Capture the cell that displays the provided text and extract its [X, Y] central coordinate. 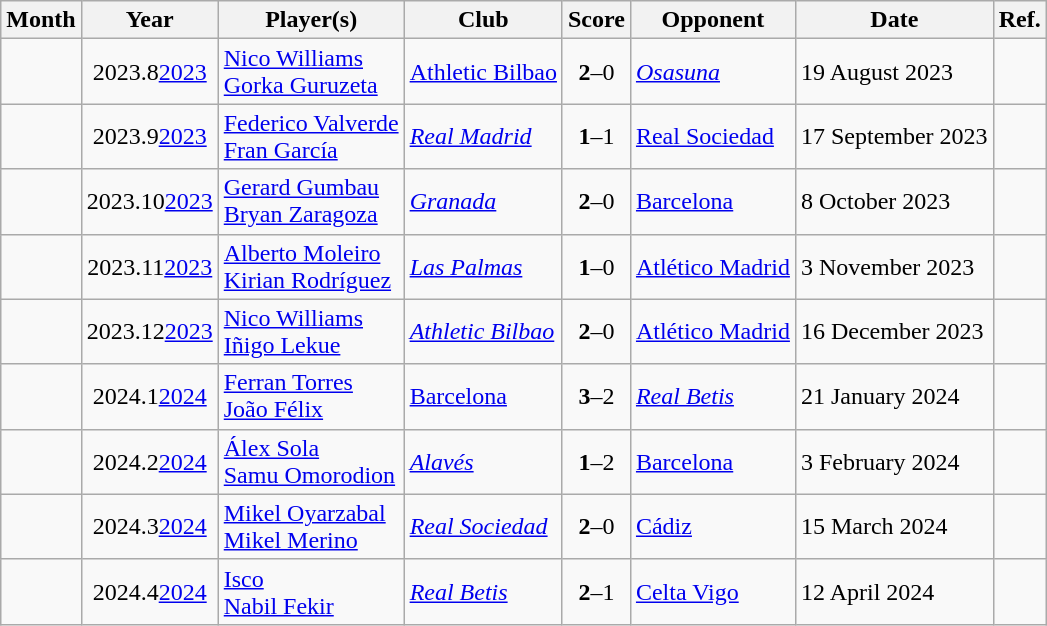
Federico Valverde Fran García [311, 136]
Cádiz [712, 526]
2024.12024 [150, 396]
Alavés [483, 462]
Year [150, 20]
Osasuna [712, 72]
Mikel Oyarzabal Mikel Merino [311, 526]
Club [483, 20]
2023.122023 [150, 332]
Gerard Gumbau Bryan Zaragoza [311, 202]
2024.22024 [150, 462]
2023.102023 [150, 202]
1–1 [596, 136]
Granada [483, 202]
Nico Williams Iñigo Lekue [311, 332]
3 February 2024 [894, 462]
2023.112023 [150, 266]
2–1 [596, 592]
3–2 [596, 396]
Alberto Moleiro Kirian Rodríguez [311, 266]
Las Palmas [483, 266]
Álex Sola Samu Omorodion [311, 462]
Real Madrid [483, 136]
Ref. [1020, 20]
2024.42024 [150, 592]
Player(s) [311, 20]
Date [894, 20]
3 November 2023 [894, 266]
19 August 2023 [894, 72]
Nico Williams Gorka Guruzeta [311, 72]
8 October 2023 [894, 202]
Isco Nabil Fekir [311, 592]
1–2 [596, 462]
15 March 2024 [894, 526]
Month [41, 20]
Score [596, 20]
21 January 2024 [894, 396]
Ferran Torres João Félix [311, 396]
Opponent [712, 20]
2023.92023 [150, 136]
2024.32024 [150, 526]
1–0 [596, 266]
17 September 2023 [894, 136]
2023.82023 [150, 72]
16 December 2023 [894, 332]
Celta Vigo [712, 592]
12 April 2024 [894, 592]
